Detect which cell encompasses the target text, then output its [x, y] center coordinate. 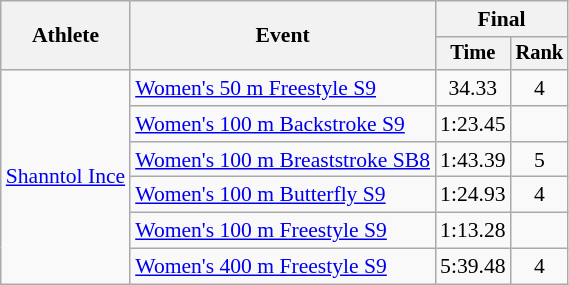
Women's 50 m Freestyle S9 [282, 88]
Time [472, 54]
Women's 100 m Freestyle S9 [282, 231]
Event [282, 36]
Women's 100 m Backstroke S9 [282, 124]
Women's 100 m Breaststroke SB8 [282, 160]
Women's 400 m Freestyle S9 [282, 267]
5:39.48 [472, 267]
1:13.28 [472, 231]
5 [540, 160]
Shanntol Ince [66, 177]
1:23.45 [472, 124]
Final [502, 19]
Athlete [66, 36]
1:43.39 [472, 160]
Women's 100 m Butterfly S9 [282, 195]
Rank [540, 54]
1:24.93 [472, 195]
34.33 [472, 88]
